Identify which cell holds the provided text, then report its [x, y] central coordinate. 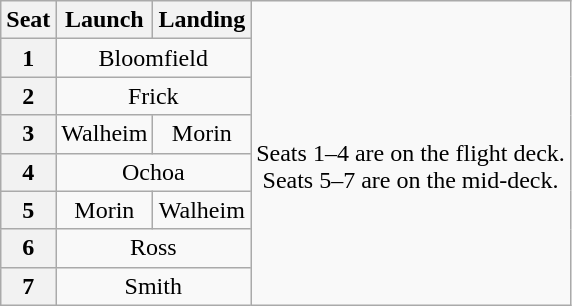
Frick [154, 96]
Launch [104, 20]
7 [28, 286]
2 [28, 96]
3 [28, 134]
4 [28, 172]
6 [28, 248]
Landing [202, 20]
Ochoa [154, 172]
Smith [154, 286]
Ross [154, 248]
Bloomfield [154, 58]
Seats 1–4 are on the flight deck.Seats 5–7 are on the mid-deck. [411, 153]
Seat [28, 20]
5 [28, 210]
1 [28, 58]
